Determine the (X, Y) coordinate at the center of the cell enclosing the given text.  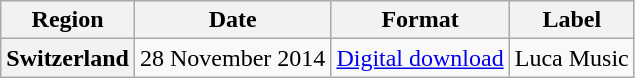
Digital download (420, 58)
Switzerland (68, 58)
28 November 2014 (232, 58)
Region (68, 20)
Date (232, 20)
Format (420, 20)
Label (572, 20)
Luca Music (572, 58)
